Determine the (x, y) coordinate at the center of the cell enclosing the given text.  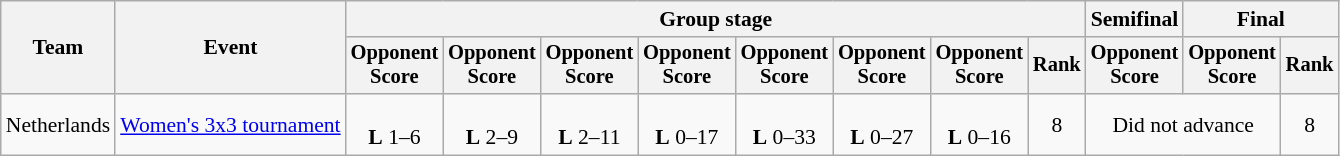
L 0–33 (784, 124)
L 2–9 (492, 124)
Netherlands (58, 124)
Did not advance (1184, 124)
Semifinal (1135, 19)
Women's 3x3 tournament (230, 124)
L 0–16 (980, 124)
L 0–17 (686, 124)
L 2–11 (590, 124)
L 0–27 (882, 124)
Event (230, 48)
Final (1260, 19)
L 1–6 (394, 124)
Team (58, 48)
Group stage (716, 19)
